For the text-containing cell, return its midpoint in (X, Y) coordinate format. 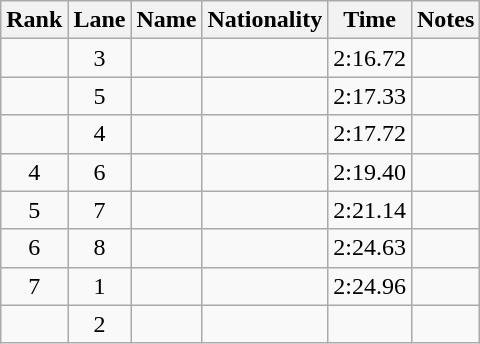
2:24.63 (370, 248)
Notes (445, 20)
3 (100, 58)
2:17.72 (370, 134)
2:21.14 (370, 210)
Nationality (265, 20)
Time (370, 20)
2:17.33 (370, 96)
2:16.72 (370, 58)
2 (100, 324)
2:19.40 (370, 172)
8 (100, 248)
Lane (100, 20)
2:24.96 (370, 286)
Name (166, 20)
Rank (34, 20)
1 (100, 286)
